Search for the cell housing the specified text and yield its [X, Y] center coordinate. 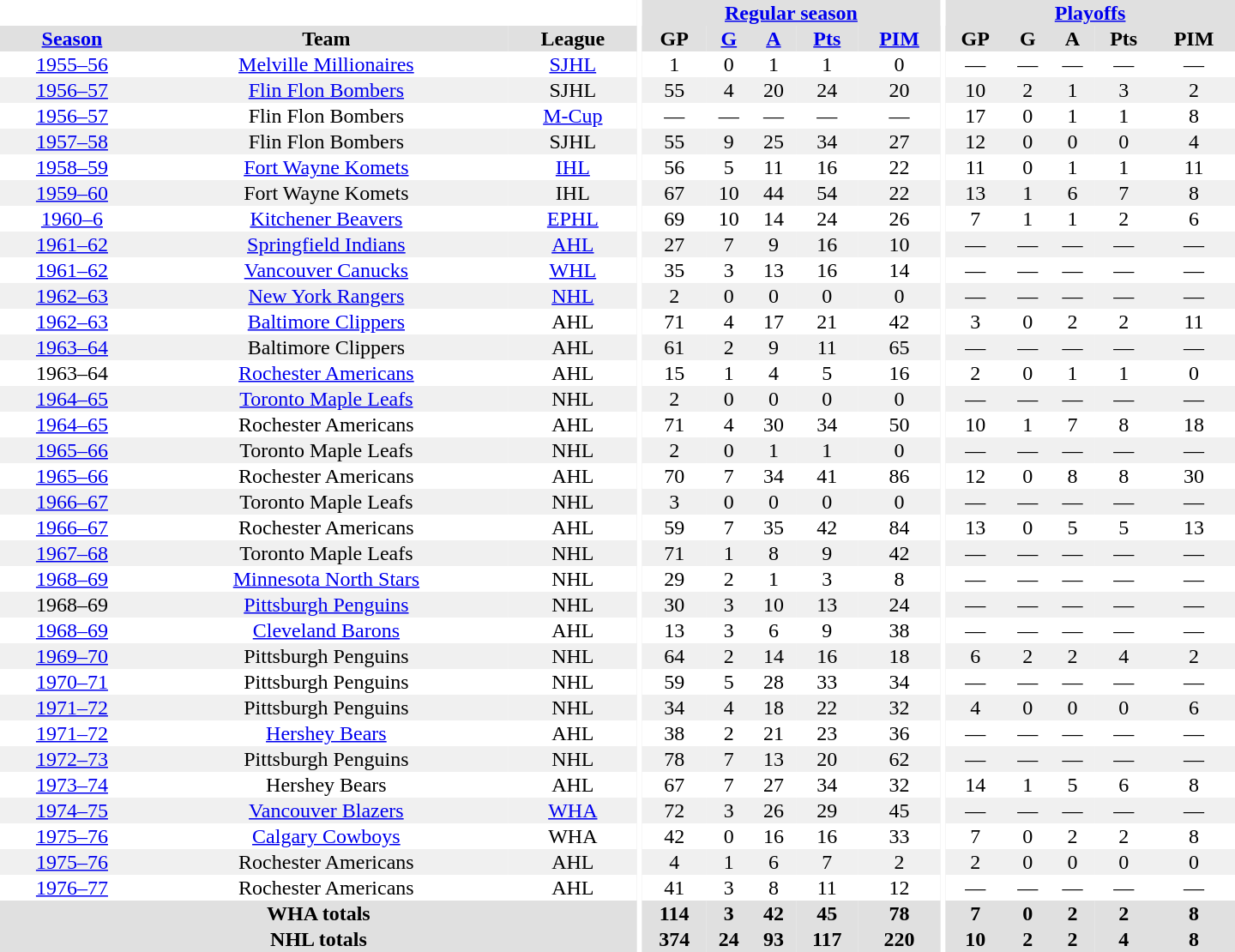
61 [674, 347]
1972–73 [72, 759]
1970–71 [72, 682]
Playoffs [1090, 13]
1958–59 [72, 167]
44 [774, 193]
WHL [573, 270]
220 [900, 939]
15 [674, 373]
Cleveland Barons [326, 630]
70 [674, 476]
36 [900, 733]
1959–60 [72, 193]
Vancouver Blazers [326, 810]
84 [900, 527]
WHA totals [319, 913]
Minnesota North Stars [326, 579]
23 [827, 733]
1969–70 [72, 656]
1973–74 [72, 785]
374 [674, 939]
1955–56 [72, 64]
114 [674, 913]
League [573, 39]
28 [774, 682]
62 [900, 759]
1957–58 [72, 142]
25 [774, 142]
50 [900, 425]
65 [900, 347]
Vancouver Canucks [326, 270]
93 [774, 939]
Calgary Cowboys [326, 836]
1960–6 [72, 219]
Springfield Indians [326, 244]
56 [674, 167]
Season [72, 39]
Team [326, 39]
64 [674, 656]
1974–75 [72, 810]
1976–77 [72, 888]
117 [827, 939]
Melville Millionaires [326, 64]
Regular season [792, 13]
86 [900, 476]
New York Rangers [326, 296]
54 [827, 193]
72 [674, 810]
NHL totals [319, 939]
Kitchener Beavers [326, 219]
M-Cup [573, 116]
69 [674, 219]
1967–68 [72, 553]
EPHL [573, 219]
